Capture the cell that displays the provided text and extract its [X, Y] central coordinate. 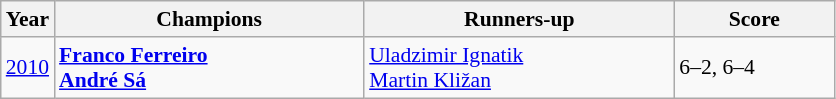
Year [28, 19]
2010 [28, 68]
Franco Ferreiro André Sá [209, 68]
6–2, 6–4 [754, 68]
Runners-up [519, 19]
Uladzimir Ignatik Martin Kližan [519, 68]
Score [754, 19]
Champions [209, 19]
